Return (X, Y) of the center of cell containing provided text 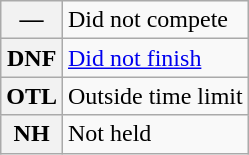
NH (32, 134)
Did not compete (156, 20)
OTL (32, 96)
Outside time limit (156, 96)
Not held (156, 134)
Did not finish (156, 58)
DNF (32, 58)
— (32, 20)
